Capture the cell that displays the provided text and extract its (x, y) central coordinate. 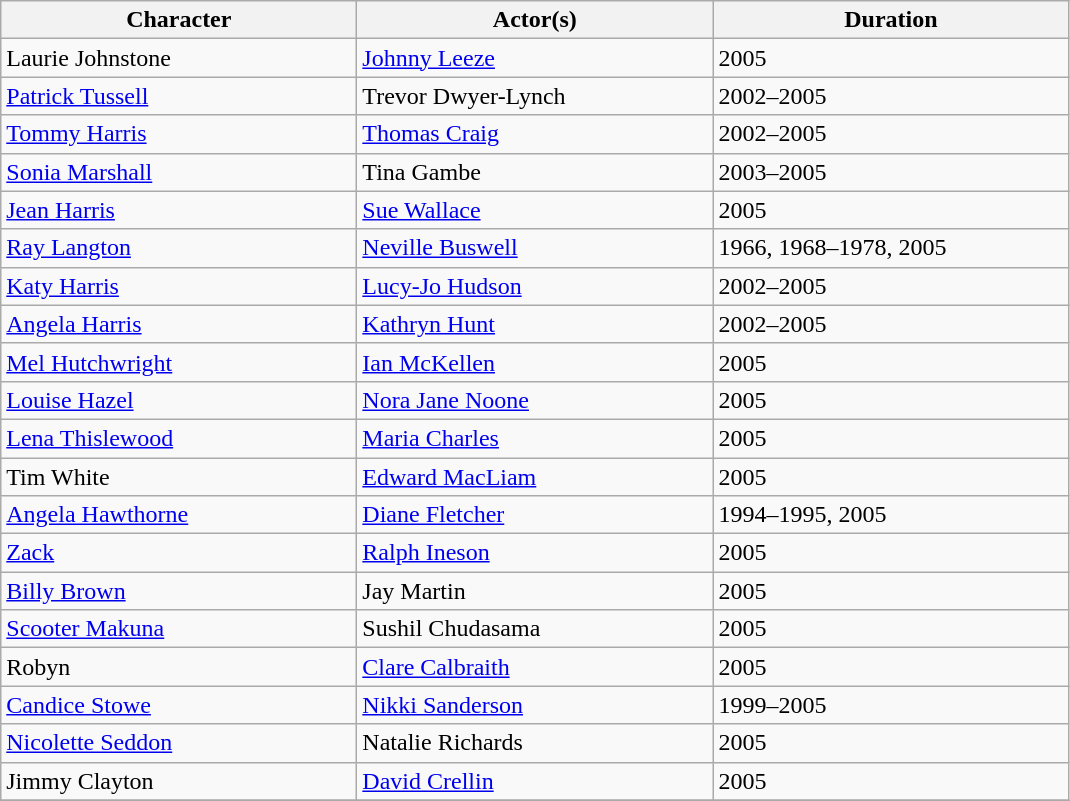
Robyn (179, 667)
Candice Stowe (179, 705)
Diane Fletcher (535, 515)
1999–2005 (891, 705)
Neville Buswell (535, 248)
Ray Langton (179, 248)
Lena Thislewood (179, 438)
Sue Wallace (535, 210)
Nicolette Seddon (179, 743)
Sushil Chudasama (535, 629)
Thomas Craig (535, 134)
Sonia Marshall (179, 172)
Jean Harris (179, 210)
Patrick Tussell (179, 96)
Edward MacLiam (535, 477)
Lucy-Jo Hudson (535, 286)
David Crellin (535, 781)
Duration (891, 20)
Mel Hutchwright (179, 362)
Zack (179, 553)
Scooter Makuna (179, 629)
Angela Hawthorne (179, 515)
Johnny Leeze (535, 58)
2003–2005 (891, 172)
Actor(s) (535, 20)
Maria Charles (535, 438)
Ian McKellen (535, 362)
Tim White (179, 477)
Katy Harris (179, 286)
Louise Hazel (179, 400)
Trevor Dwyer-Lynch (535, 96)
Angela Harris (179, 324)
Nora Jane Noone (535, 400)
Natalie Richards (535, 743)
Billy Brown (179, 591)
Ralph Ineson (535, 553)
1966, 1968–1978, 2005 (891, 248)
Kathryn Hunt (535, 324)
Jay Martin (535, 591)
Jimmy Clayton (179, 781)
Clare Calbraith (535, 667)
1994–1995, 2005 (891, 515)
Character (179, 20)
Tina Gambe (535, 172)
Nikki Sanderson (535, 705)
Tommy Harris (179, 134)
Laurie Johnstone (179, 58)
